Scan for the cell matching the given text and deliver its [x, y] coordinate at center. 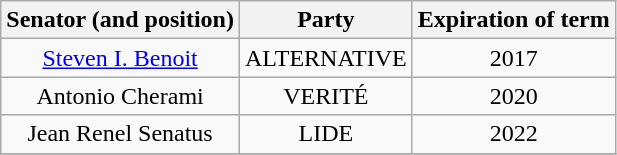
Expiration of term [514, 20]
Jean Renel Senatus [120, 134]
Antonio Cherami [120, 96]
2020 [514, 96]
ALTERNATIVE [326, 58]
Steven I. Benoit [120, 58]
Party [326, 20]
2022 [514, 134]
Senator (and position) [120, 20]
2017 [514, 58]
VERITÉ [326, 96]
LIDE [326, 134]
